Pinpoint the cell where the given text exists, returning its [x, y] midpoint coordinate. 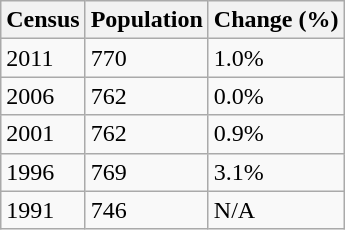
3.1% [276, 172]
770 [146, 58]
2001 [43, 134]
2006 [43, 96]
Census [43, 20]
Population [146, 20]
N/A [276, 210]
769 [146, 172]
0.9% [276, 134]
1.0% [276, 58]
1991 [43, 210]
1996 [43, 172]
746 [146, 210]
2011 [43, 58]
Change (%) [276, 20]
0.0% [276, 96]
